Determine the (x, y) coordinate at the center of the cell enclosing the given text.  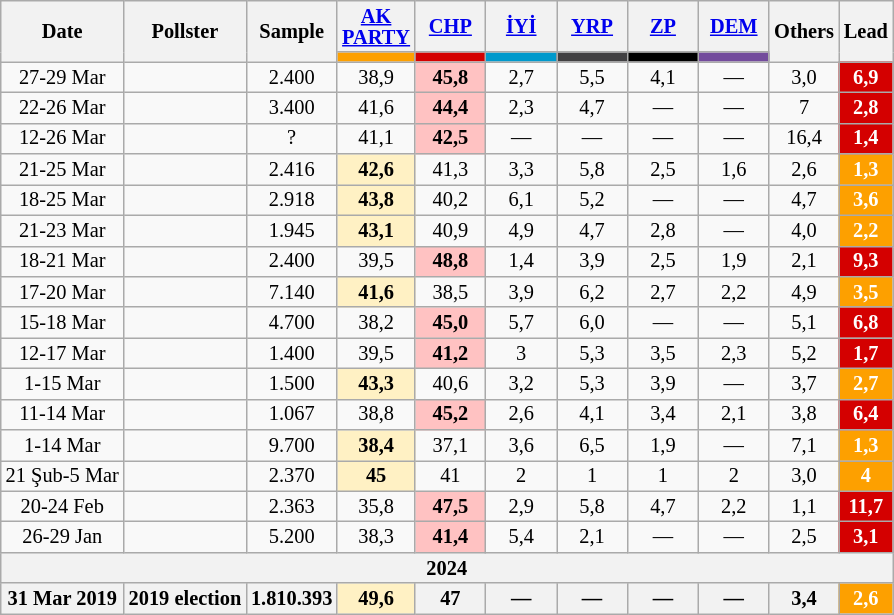
12-26 Mar (62, 138)
41 (450, 476)
43,3 (376, 384)
1,7 (866, 354)
Date (62, 30)
2019 election (185, 598)
26-29 Jan (62, 538)
31 Mar 2019 (62, 598)
12-17 Mar (62, 354)
5,5 (592, 78)
42,5 (450, 138)
45,8 (450, 78)
45,2 (450, 414)
43,1 (376, 230)
41,1 (376, 138)
45,0 (450, 322)
17-20 Mar (62, 292)
Pollster (185, 30)
49,6 (376, 598)
41,4 (450, 538)
4 (866, 476)
7,1 (804, 446)
5,4 (522, 538)
DEM (734, 26)
2024 (447, 568)
1-14 Mar (62, 446)
6,9 (866, 78)
3,1 (866, 538)
20-24 Feb (62, 506)
4.700 (292, 322)
47 (450, 598)
38,3 (376, 538)
1.500 (292, 384)
15-18 Mar (62, 322)
40,9 (450, 230)
2,9 (522, 506)
47,5 (450, 506)
9,3 (866, 262)
2.363 (292, 506)
2.416 (292, 170)
Others (804, 30)
40,6 (450, 384)
3,7 (804, 384)
38,4 (376, 446)
AK PARTY (376, 26)
41,3 (450, 170)
1.810.393 (292, 598)
38,5 (450, 292)
7.140 (292, 292)
41,2 (450, 354)
44,4 (450, 108)
5,1 (804, 322)
1.400 (292, 354)
İYİ (522, 26)
38,8 (376, 414)
43,8 (376, 200)
37,1 (450, 446)
1,1 (804, 506)
35,8 (376, 506)
5.200 (292, 538)
2.918 (292, 200)
45 (376, 476)
11-14 Mar (62, 414)
3,8 (804, 414)
16,4 (804, 138)
7 (804, 108)
21 Şub-5 Mar (62, 476)
22-26 Mar (62, 108)
3 (522, 354)
11,7 (866, 506)
42,6 (376, 170)
1-15 Mar (62, 384)
3,3 (522, 170)
6,4 (866, 414)
? (292, 138)
27-29 Mar (62, 78)
CHP (450, 26)
18-21 Mar (62, 262)
9.700 (292, 446)
1,6 (734, 170)
3.400 (292, 108)
38,2 (376, 322)
21-25 Mar (62, 170)
Sample (292, 30)
1.945 (292, 230)
18-25 Mar (62, 200)
ZP (662, 26)
5,7 (522, 322)
6,5 (592, 446)
6,8 (866, 322)
2.370 (292, 476)
6,0 (592, 322)
1.067 (292, 414)
48,8 (450, 262)
3,2 (522, 384)
4,0 (804, 230)
40,2 (450, 200)
6,2 (592, 292)
YRP (592, 26)
38,9 (376, 78)
21-23 Mar (62, 230)
6,1 (522, 200)
Lead (866, 30)
